Output the (x, y) coordinate of the center of the cell containing the given text.  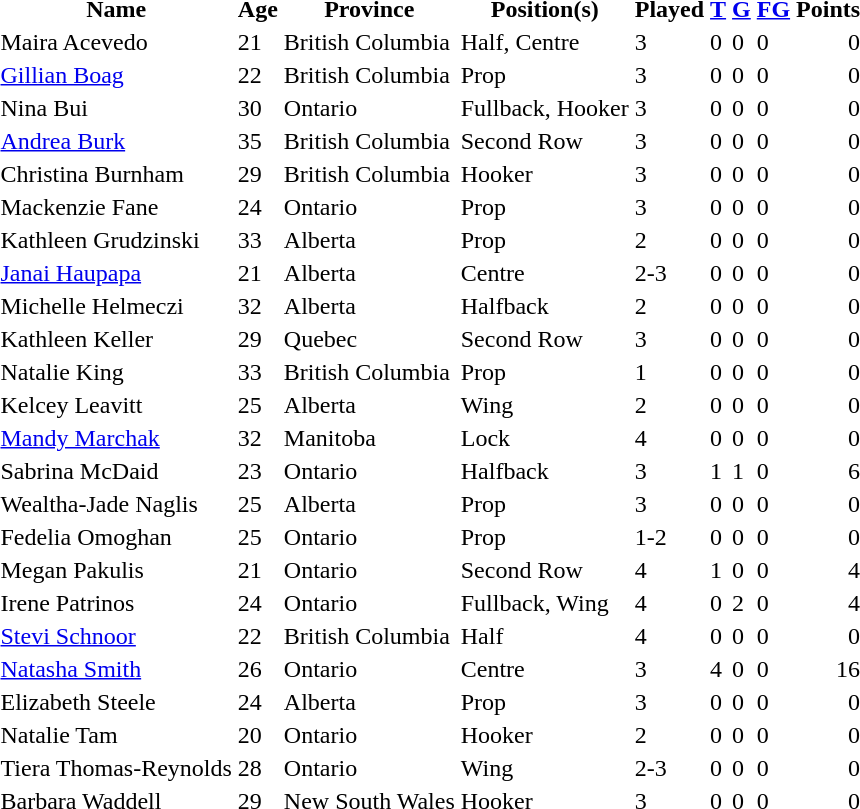
Fullback, Hooker (544, 108)
35 (258, 141)
Fullback, Wing (544, 603)
Half, Centre (544, 42)
1-2 (669, 537)
30 (258, 108)
23 (258, 471)
28 (258, 768)
Half (544, 636)
Lock (544, 438)
20 (258, 735)
26 (258, 669)
Quebec (369, 339)
Manitoba (369, 438)
